Provide the [x, y] coordinate of the cell's center where the given text is located.  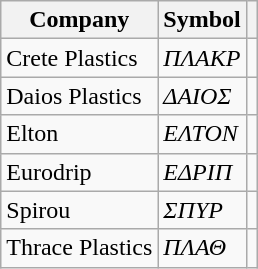
Spirou [80, 210]
ΔΑΙΟΣ [202, 96]
Crete Plastics [80, 58]
Company [80, 20]
ΕΛΤΟΝ [202, 134]
ΣΠΥΡ [202, 210]
ΠΛΑΘ [202, 248]
Thrace Plastics [80, 248]
Eurodrip [80, 172]
ΠΛΑΚΡ [202, 58]
ΕΔΡΙΠ [202, 172]
Elton [80, 134]
Symbol [202, 20]
Daios Plastics [80, 96]
